Extract the (X, Y) coordinate from the center of the cell holding the provided text.  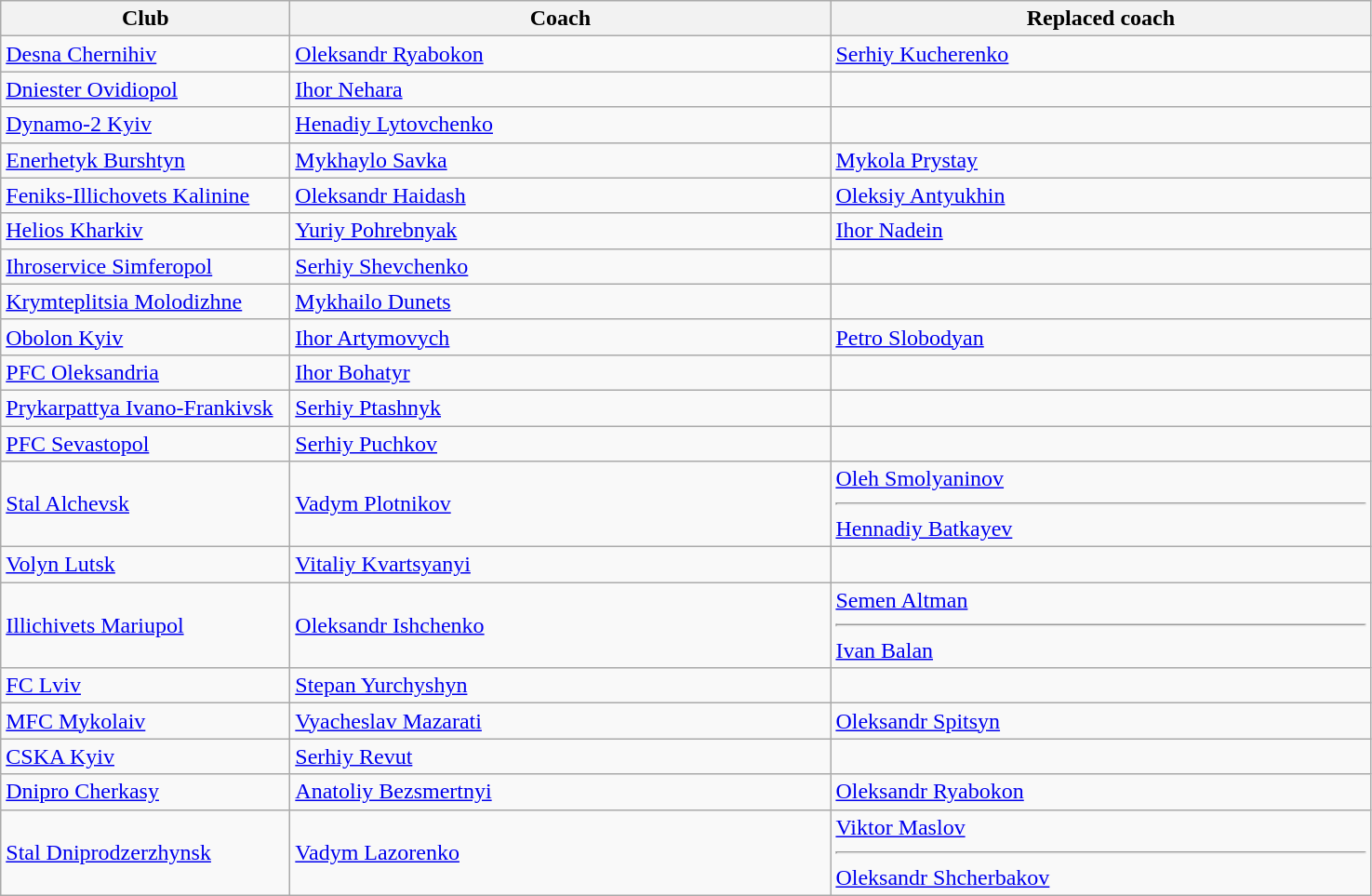
Enerhetyk Burshtyn (145, 160)
PFC Sevastopol (145, 444)
Mykola Prystay (1101, 160)
Stal Dniprodzerzhynsk (145, 852)
Vyacheslav Mazarati (560, 721)
Vadym Plotnikov (560, 504)
Serhiy Revut (560, 756)
Serhiy Ptashnyk (560, 408)
Ihor Bohatyr (560, 372)
Oleksandr Spitsyn (1101, 721)
Viktor Maslov Oleksandr Shcherbakov (1101, 852)
Helios Kharkiv (145, 231)
Coach (560, 19)
Krymteplitsia Molodizhne (145, 301)
Henadiy Lytovchenko (560, 125)
Club (145, 19)
Dynamo-2 Kyiv (145, 125)
Stepan Yurchyshyn (560, 686)
Oleh Smolyaninov Hennadiy Batkayev (1101, 504)
CSKA Kyiv (145, 756)
Desna Chernihiv (145, 54)
Ihroservice Simferopol (145, 266)
Oleksandr Haidash (560, 195)
PFC Oleksandria (145, 372)
Ihor Nadein (1101, 231)
Ihor Artymovych (560, 337)
Stal Alchevsk (145, 504)
Oleksiy Antyukhin (1101, 195)
Petro Slobodyan (1101, 337)
Feniks-Illichovets Kalinine (145, 195)
Oleksandr Ishchenko (560, 625)
Replaced coach (1101, 19)
Vadym Lazorenko (560, 852)
Ihor Nehara (560, 89)
Mykhailo Dunets (560, 301)
Prykarpattya Ivano-Frankivsk (145, 408)
Anatoliy Bezsmertnyi (560, 792)
Semen Altman Ivan Balan (1101, 625)
Yuriy Pohrebnyak (560, 231)
Dniester Ovidiopol (145, 89)
MFC Mykolaiv (145, 721)
Serhiy Kucherenko (1101, 54)
Mykhaylo Savka (560, 160)
Obolon Kyiv (145, 337)
Illichivets Mariupol (145, 625)
Dnipro Cherkasy (145, 792)
Serhiy Shevchenko (560, 266)
Vitaliy Kvartsyanyi (560, 565)
FC Lviv (145, 686)
Serhiy Puchkov (560, 444)
Volyn Lutsk (145, 565)
